Find where the given text appears and provide that cell's center as [x, y] coordinate. 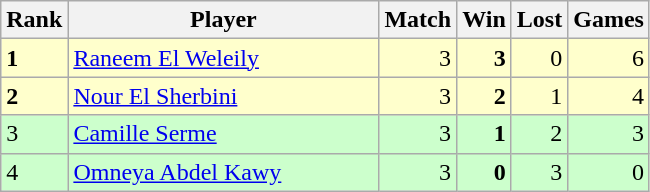
Omneya Abdel Kawy [224, 172]
Lost [539, 20]
Win [484, 20]
Camille Serme [224, 134]
6 [609, 58]
Raneem El Weleily [224, 58]
Games [609, 20]
Player [224, 20]
Nour El Sherbini [224, 96]
Match [418, 20]
Rank [34, 20]
